For the text-containing cell, return its midpoint in [X, Y] coordinate format. 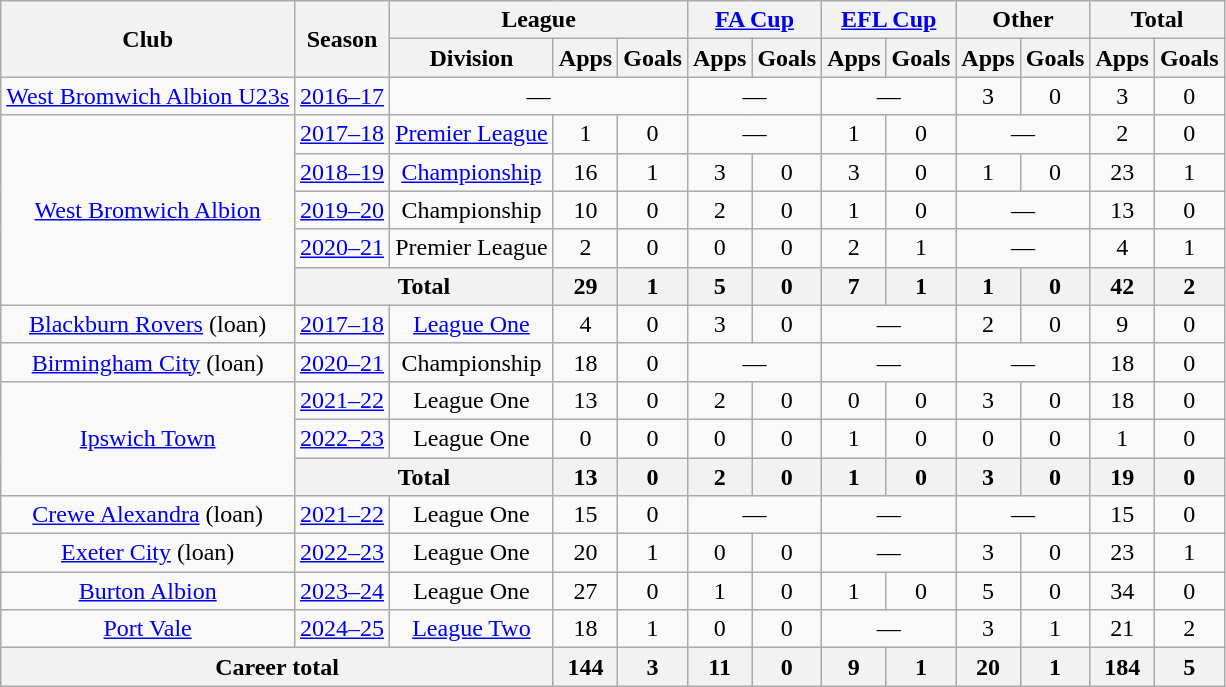
Season [342, 39]
19 [1122, 477]
League Two [472, 629]
2018–19 [342, 172]
7 [854, 286]
29 [585, 286]
Division [472, 58]
34 [1122, 591]
16 [585, 172]
Other [1023, 20]
West Bromwich Albion U23s [148, 96]
Birmingham City (loan) [148, 362]
2023–24 [342, 591]
Burton Albion [148, 591]
21 [1122, 629]
FA Cup [754, 20]
EFL Cup [889, 20]
144 [585, 667]
11 [719, 667]
184 [1122, 667]
Port Vale [148, 629]
27 [585, 591]
2024–25 [342, 629]
West Bromwich Albion [148, 210]
42 [1122, 286]
Club [148, 39]
10 [585, 210]
Blackburn Rovers (loan) [148, 324]
League [539, 20]
Exeter City (loan) [148, 553]
Crewe Alexandra (loan) [148, 515]
2016–17 [342, 96]
Ipswich Town [148, 438]
Career total [278, 667]
2019–20 [342, 210]
